Scan for the cell matching the given text and deliver its [x, y] coordinate at center. 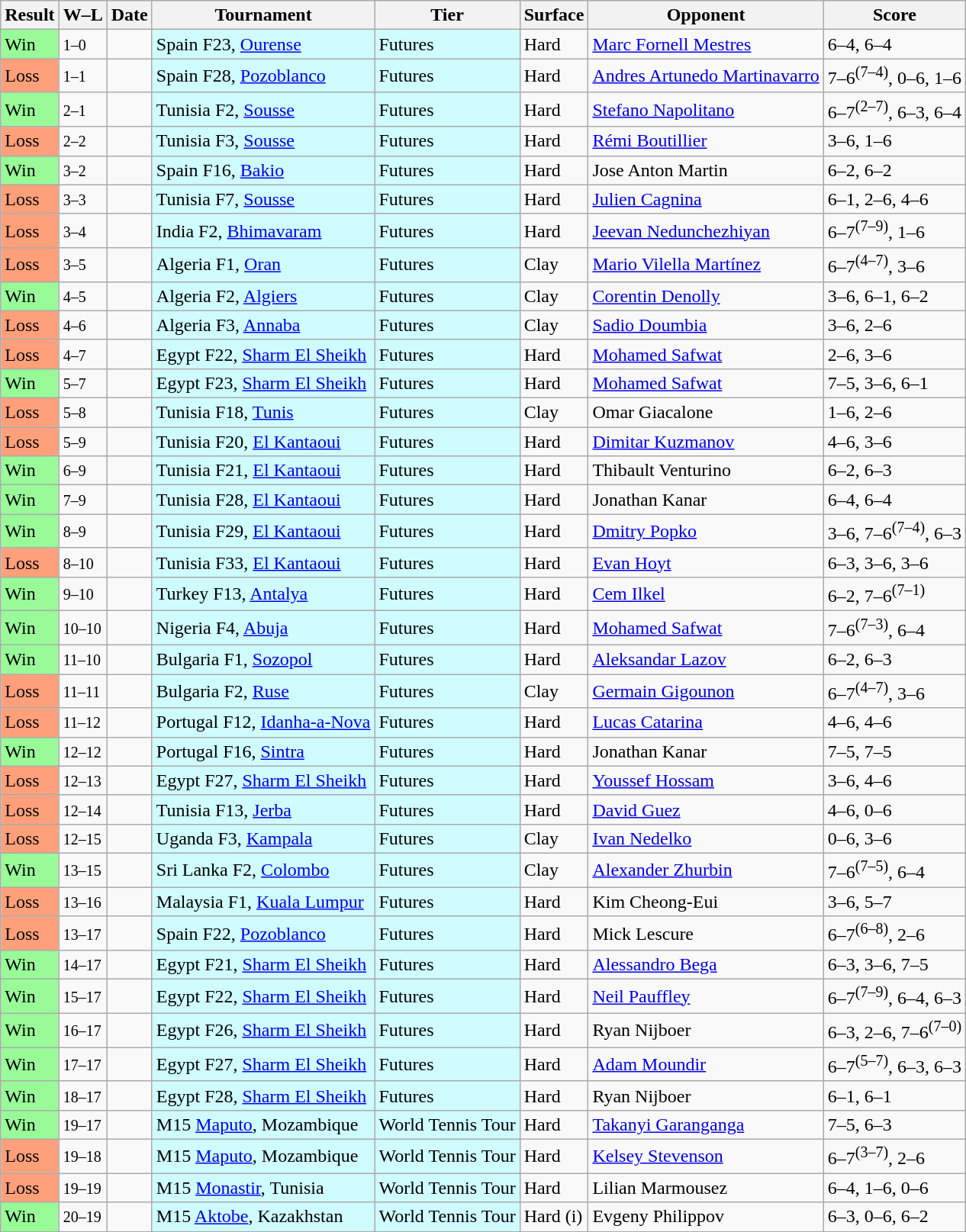
11–12 [82, 722]
7–5, 7–5 [894, 751]
Score [894, 15]
6–7(3–7), 2–6 [894, 1156]
7–6(7–4), 0–6, 1–6 [894, 76]
Uganda F3, Kampala [263, 838]
8–10 [82, 562]
Egypt F28, Sharm El Sheikh [263, 1095]
6–9 [82, 471]
Egypt F23, Sharm El Sheikh [263, 383]
Algeria F1, Oran [263, 265]
5–9 [82, 442]
Evan Hoyt [706, 562]
17–17 [82, 1065]
4–6, 0–6 [894, 809]
Neil Pauffley [706, 996]
19–19 [82, 1188]
10–10 [82, 629]
3–6, 5–7 [894, 902]
Marc Fornell Mestres [706, 44]
Malaysia F1, Kuala Lumpur [263, 902]
Spain F16, Bakio [263, 170]
Ivan Nedelko [706, 838]
6–3, 3–6, 3–6 [894, 562]
Spain F28, Pozoblanco [263, 76]
1–0 [82, 44]
Bulgaria F1, Sozopol [263, 660]
Andres Artunedo Martinavarro [706, 76]
David Guez [706, 809]
12–13 [82, 780]
13–17 [82, 934]
6–3, 3–6, 7–5 [894, 965]
Sri Lanka F2, Colombo [263, 870]
5–8 [82, 413]
Algeria F3, Annaba [263, 325]
6–7(5–7), 6–3, 6–3 [894, 1065]
Omar Giacalone [706, 413]
Tunisia F29, El Kantaoui [263, 531]
7–5, 6–3 [894, 1124]
6–1, 6–1 [894, 1095]
6–2, 7–6(7–1) [894, 593]
Jeevan Nedunchezhiyan [706, 230]
Tunisia F18, Tunis [263, 413]
Adam Moundir [706, 1065]
Takanyi Garanganga [706, 1124]
2–2 [82, 141]
Tunisia F7, Sousse [263, 199]
Opponent [706, 15]
1–1 [82, 76]
Tier [447, 15]
Jose Anton Martin [706, 170]
Stefano Napolitano [706, 110]
9–10 [82, 593]
Lucas Catarina [706, 722]
Tunisia F28, El Kantaoui [263, 500]
Tunisia F21, El Kantaoui [263, 471]
Spain F22, Pozoblanco [263, 934]
6–7(6–8), 2–6 [894, 934]
4–7 [82, 354]
Cem Ilkel [706, 593]
1–6, 2–6 [894, 413]
13–16 [82, 902]
Portugal F12, Idanha-a-Nova [263, 722]
Julien Cagnina [706, 199]
12–15 [82, 838]
Alexander Zhurbin [706, 870]
Mick Lescure [706, 934]
3–6, 2–6 [894, 325]
Tunisia F2, Sousse [263, 110]
3–6, 4–6 [894, 780]
13–15 [82, 870]
Nigeria F4, Abuja [263, 629]
14–17 [82, 965]
3–6, 7–6(7–4), 6–3 [894, 531]
Corentin Denolly [706, 296]
11–11 [82, 691]
3–3 [82, 199]
4–5 [82, 296]
3–6, 6–1, 6–2 [894, 296]
Dmitry Popko [706, 531]
3–4 [82, 230]
Mario Vilella Martínez [706, 265]
7–6(7–3), 6–4 [894, 629]
3–5 [82, 265]
Tunisia F13, Jerba [263, 809]
M15 Aktobe, Kazakhstan [263, 1217]
Spain F23, Ourense [263, 44]
Surface [554, 15]
Date [130, 15]
Egypt F21, Sharm El Sheikh [263, 965]
0–6, 3–6 [894, 838]
6–3, 0–6, 6–2 [894, 1217]
2–1 [82, 110]
6–3, 2–6, 7–6(7–0) [894, 1030]
4–6 [82, 325]
6–7(7–9), 1–6 [894, 230]
15–17 [82, 996]
Alessandro Bega [706, 965]
4–6, 3–6 [894, 442]
Kelsey Stevenson [706, 1156]
Evgeny Philippov [706, 1217]
Dimitar Kuzmanov [706, 442]
Rémi Boutillier [706, 141]
Aleksandar Lazov [706, 660]
Turkey F13, Antalya [263, 593]
W–L [82, 15]
18–17 [82, 1095]
4–6, 4–6 [894, 722]
7–5, 3–6, 6–1 [894, 383]
6–7(2–7), 6–3, 6–4 [894, 110]
Result [30, 15]
6–7(7–9), 6–4, 6–3 [894, 996]
7–9 [82, 500]
12–12 [82, 751]
Sadio Doumbia [706, 325]
Egypt F26, Sharm El Sheikh [263, 1030]
6–2, 6–2 [894, 170]
Kim Cheong-Eui [706, 902]
Bulgaria F2, Ruse [263, 691]
M15 Monastir, Tunisia [263, 1188]
Tunisia F3, Sousse [263, 141]
Algeria F2, Algiers [263, 296]
Thibault Venturino [706, 471]
11–10 [82, 660]
Germain Gigounon [706, 691]
Youssef Hossam [706, 780]
3–2 [82, 170]
5–7 [82, 383]
Tunisia F33, El Kantaoui [263, 562]
6–4, 1–6, 0–6 [894, 1188]
3–6, 1–6 [894, 141]
20–19 [82, 1217]
8–9 [82, 531]
Lilian Marmousez [706, 1188]
19–18 [82, 1156]
Tunisia F20, El Kantaoui [263, 442]
Hard (i) [554, 1217]
19–17 [82, 1124]
6–1, 2–6, 4–6 [894, 199]
12–14 [82, 809]
Portugal F16, Sintra [263, 751]
7–6(7–5), 6–4 [894, 870]
16–17 [82, 1030]
2–6, 3–6 [894, 354]
Tournament [263, 15]
India F2, Bhimavaram [263, 230]
